Extract the [X, Y] coordinate from the center of the cell holding the provided text.  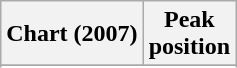
Peak position [189, 34]
Chart (2007) [72, 34]
